Detect which cell encompasses the target text, then output its (X, Y) center coordinate. 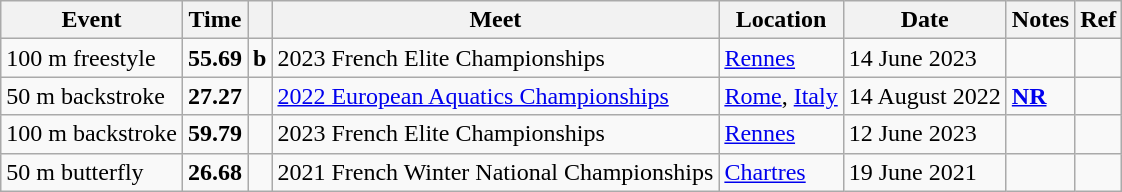
Chartres (781, 172)
100 m backstroke (92, 134)
Ref (1098, 20)
50 m butterfly (92, 172)
27.27 (214, 96)
55.69 (214, 58)
14 June 2023 (924, 58)
b (260, 58)
14 August 2022 (924, 96)
Event (92, 20)
50 m backstroke (92, 96)
Rome, Italy (781, 96)
2022 European Aquatics Championships (496, 96)
Time (214, 20)
100 m freestyle (92, 58)
12 June 2023 (924, 134)
2021 French Winter National Championships (496, 172)
Notes (1040, 20)
Location (781, 20)
26.68 (214, 172)
Meet (496, 20)
59.79 (214, 134)
Date (924, 20)
NR (1040, 96)
19 June 2021 (924, 172)
